Return the (X, Y) coordinate for the center point of the cell that contains the specified text.  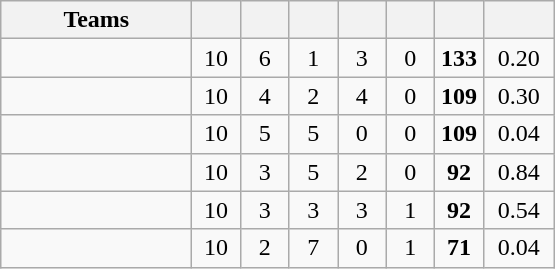
71 (460, 248)
6 (264, 58)
7 (314, 248)
Teams (96, 20)
0.30 (518, 96)
0.84 (518, 172)
0.54 (518, 210)
133 (460, 58)
0.20 (518, 58)
